Output the (X, Y) coordinate of the center of the cell containing the given text.  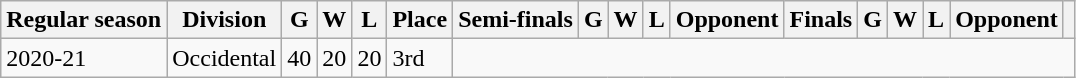
40 (300, 58)
Division (224, 20)
Finals (821, 20)
Semi-finals (516, 20)
3rd (420, 58)
Occidental (224, 58)
2020-21 (84, 58)
Place (420, 20)
Regular season (84, 20)
